Locate the cell with the specified text and output its (X, Y) center coordinate. 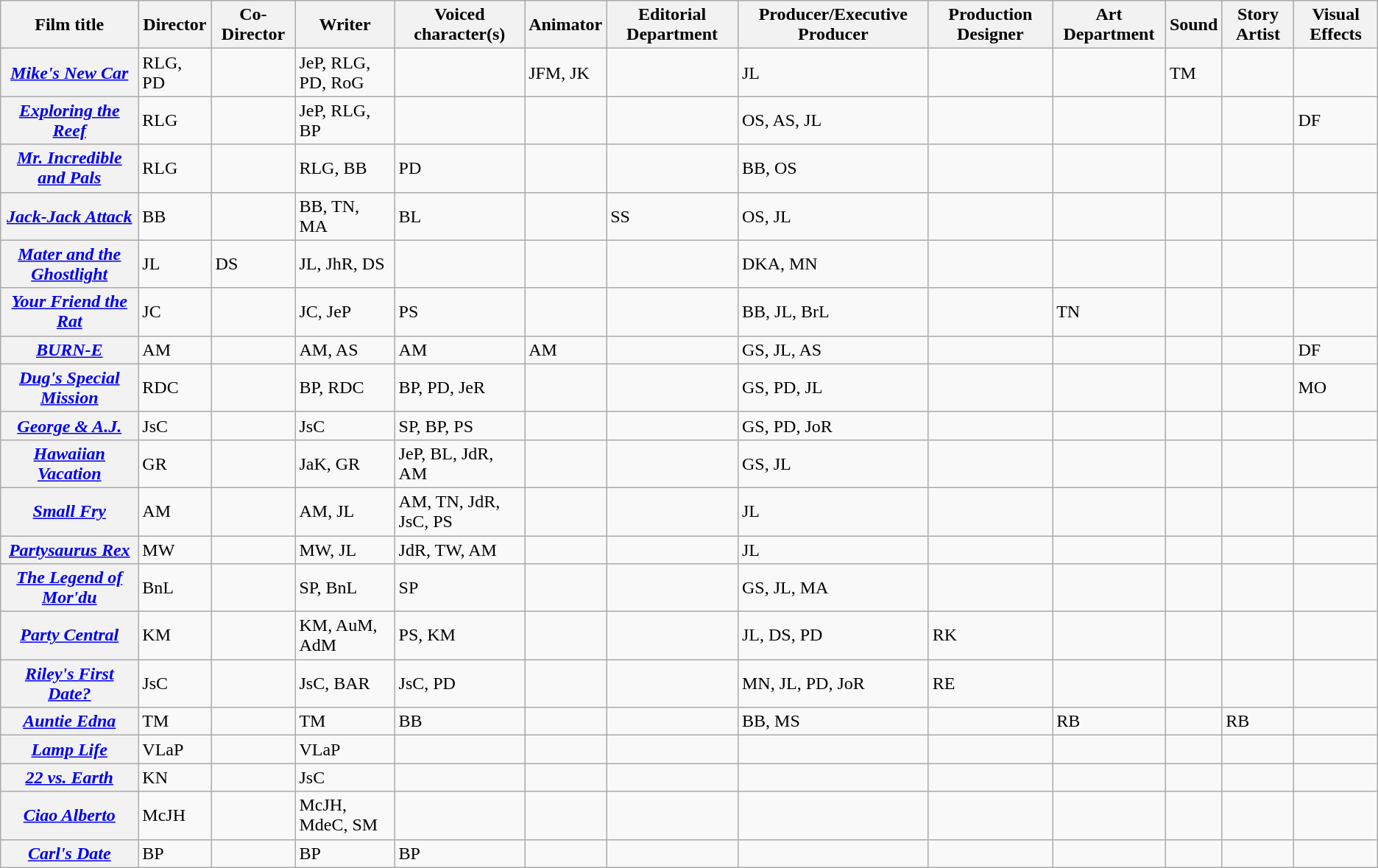
AM, JL (344, 511)
PD (459, 168)
BP, RDC (344, 387)
BP, PD, JeR (459, 387)
Dug's Special Mission (69, 387)
MW (175, 550)
McJH (175, 816)
PS, KM (459, 636)
JFM, JK (565, 72)
JC (175, 312)
Production Designer (990, 25)
SP, BP, PS (459, 426)
Jack-Jack Attack (69, 216)
JeP, RLG, PD, RoG (344, 72)
OS, JL (833, 216)
BnL (175, 588)
Riley's First Date? (69, 683)
Visual Effects (1335, 25)
BB, MS (833, 721)
RDC (175, 387)
AM, TN, JdR, JsC, PS (459, 511)
Producer/Executive Producer (833, 25)
MW, JL (344, 550)
RK (990, 636)
Art Department (1109, 25)
Auntie Edna (69, 721)
MO (1335, 387)
PS (459, 312)
Ciao Alberto (69, 816)
KN (175, 777)
AM, AS (344, 350)
BL (459, 216)
Co-Director (253, 25)
RE (990, 683)
Hawaiian Vacation (69, 464)
GS, JL (833, 464)
KM (175, 636)
Lamp Life (69, 749)
SP (459, 588)
JL, DS, PD (833, 636)
Mike's New Car (69, 72)
Mater and the Ghostlight (69, 264)
JsC, PD (459, 683)
JdR, TW, AM (459, 550)
OS, AS, JL (833, 121)
GS, JL, MA (833, 588)
JaK, GR (344, 464)
Film title (69, 25)
BB, OS (833, 168)
Story Artist (1258, 25)
GS, JL, AS (833, 350)
SP, BnL (344, 588)
JeP, RLG, BP (344, 121)
Party Central (69, 636)
Voiced character(s) (459, 25)
Small Fry (69, 511)
Animator (565, 25)
Partysaurus Rex (69, 550)
MN, JL, PD, JoR (833, 683)
KM, AuM, AdM (344, 636)
Mr. Incredible and Pals (69, 168)
GS, PD, JL (833, 387)
22 vs. Earth (69, 777)
George & A.J. (69, 426)
TN (1109, 312)
DS (253, 264)
RLG, PD (175, 72)
SS (673, 216)
RLG, BB (344, 168)
JL, JhR, DS (344, 264)
Sound (1193, 25)
GS, PD, JoR (833, 426)
Your Friend the Rat (69, 312)
Exploring the Reef (69, 121)
BB, JL, BrL (833, 312)
DKA, MN (833, 264)
The Legend of Mor'du (69, 588)
Carl's Date (69, 853)
JeP, BL, JdR, AM (459, 464)
BURN-E (69, 350)
JsC, BAR (344, 683)
GR (175, 464)
BB, TN, MA (344, 216)
JC, JeP (344, 312)
Writer (344, 25)
Editorial Department (673, 25)
McJH, MdeC, SM (344, 816)
Director (175, 25)
